Locate the cell with the specified text and output its [x, y] center coordinate. 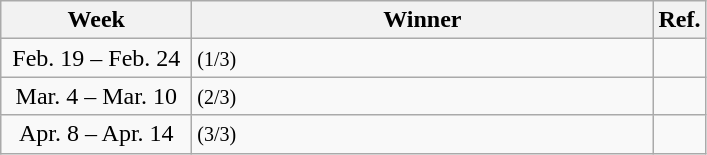
Ref. [680, 20]
Week [96, 20]
(2/3) [422, 96]
(3/3) [422, 134]
Apr. 8 – Apr. 14 [96, 134]
Mar. 4 – Mar. 10 [96, 96]
Winner [422, 20]
(1/3) [422, 58]
Feb. 19 – Feb. 24 [96, 58]
